Identify which cell holds the provided text, then report its [x, y] central coordinate. 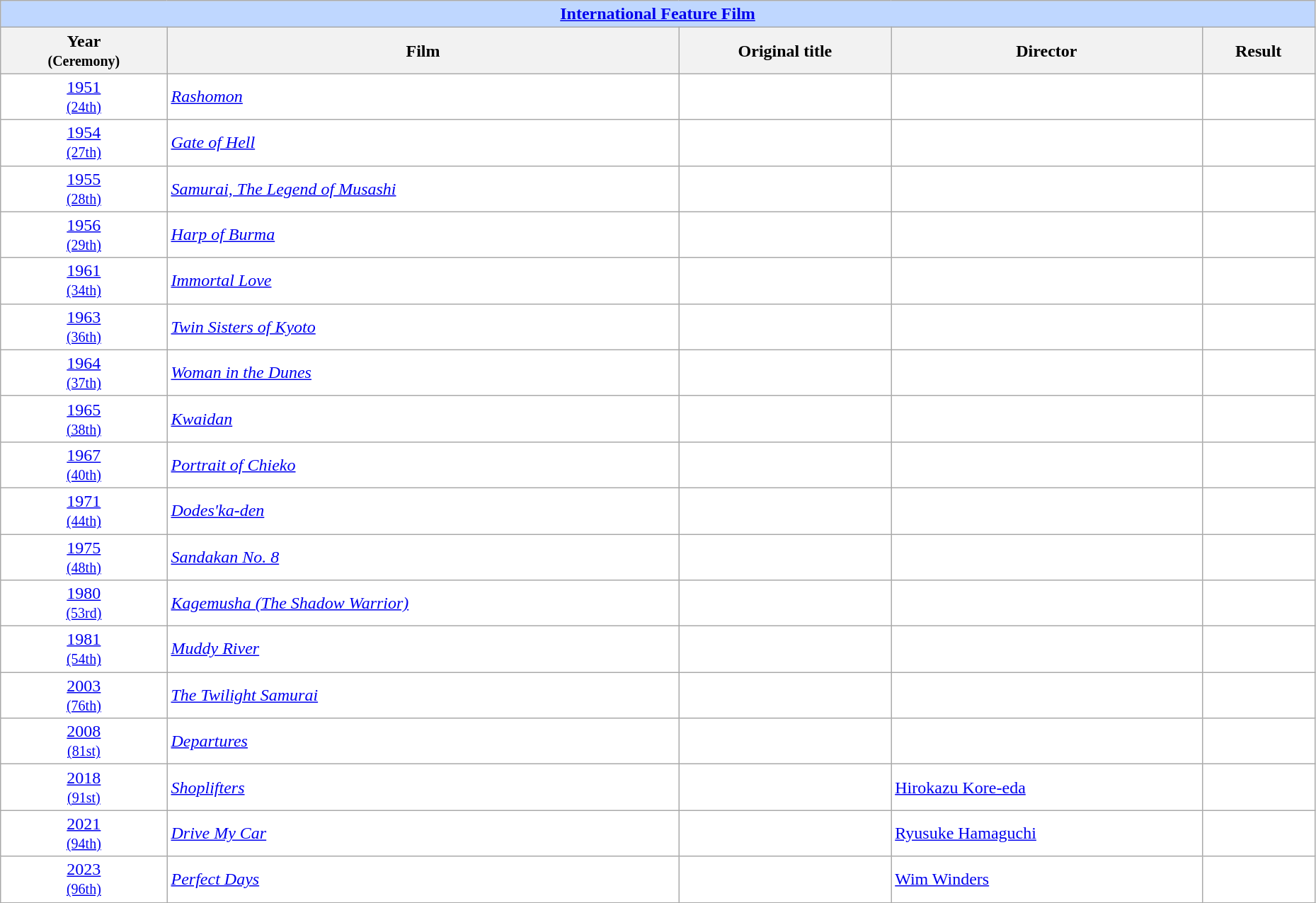
Harp of Burma [423, 235]
Shoplifters [423, 787]
2023(96th) [84, 879]
1980(53rd) [84, 603]
2003(76th) [84, 695]
Kagemusha (The Shadow Warrior) [423, 603]
Original title [785, 51]
Year(Ceremony) [84, 51]
International Feature Film [658, 14]
2008(81st) [84, 742]
Woman in the Dunes [423, 372]
Portrait of Chieko [423, 464]
Departures [423, 742]
Dodes'ka-den [423, 511]
1963(36th) [84, 327]
Immortal Love [423, 280]
1951(24th) [84, 96]
1971(44th) [84, 511]
Perfect Days [423, 879]
1975(48th) [84, 556]
Result [1259, 51]
1967(40th) [84, 464]
1981(54th) [84, 650]
Wim Winders [1046, 879]
1956(29th) [84, 235]
Ryusuke Hamaguchi [1046, 834]
Twin Sisters of Kyoto [423, 327]
The Twilight Samurai [423, 695]
Film [423, 51]
Rashomon [423, 96]
1964(37th) [84, 372]
1955(28th) [84, 188]
Samurai, The Legend of Musashi [423, 188]
1961(34th) [84, 280]
Muddy River [423, 650]
1954(27th) [84, 143]
2021(94th) [84, 834]
Kwaidan [423, 419]
Director [1046, 51]
Drive My Car [423, 834]
2018(91st) [84, 787]
1965(38th) [84, 419]
Hirokazu Kore-eda [1046, 787]
Sandakan No. 8 [423, 556]
Gate of Hell [423, 143]
